Determine the [X, Y] coordinate at the center of the cell enclosing the given text.  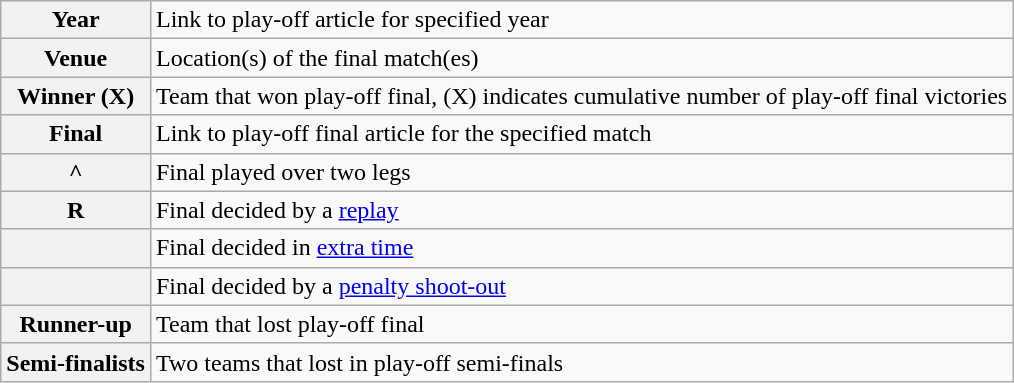
Final [76, 134]
Link to play-off article for specified year [581, 20]
Final played over two legs [581, 172]
Team that lost play-off final [581, 324]
Location(s) of the final match(es) [581, 58]
Two teams that lost in play-off semi-finals [581, 362]
Venue [76, 58]
Final decided by a penalty shoot-out [581, 286]
Team that won play-off final, (X) indicates cumulative number of play-off final victories [581, 96]
Semi-finalists [76, 362]
Winner (X) [76, 96]
Runner-up [76, 324]
Year [76, 20]
Link to play-off final article for the specified match [581, 134]
Final decided in extra time [581, 248]
^ [76, 172]
Final decided by a replay [581, 210]
R [76, 210]
